Provide the (x, y) coordinate of the cell's center where the given text is located.  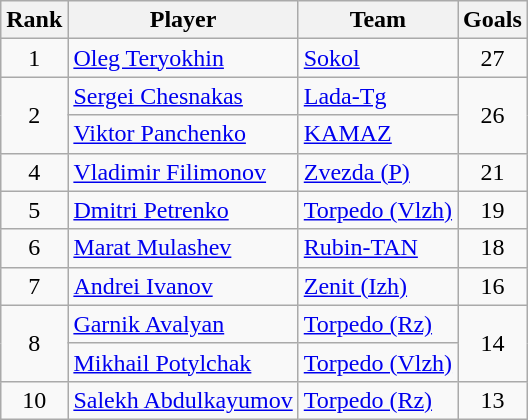
21 (493, 172)
16 (493, 286)
Team (378, 20)
8 (34, 343)
Zenit (Izh) (378, 286)
2 (34, 115)
4 (34, 172)
Viktor Panchenko (183, 134)
6 (34, 248)
14 (493, 343)
13 (493, 400)
Sergei Chesnakas (183, 96)
18 (493, 248)
Player (183, 20)
Oleg Teryokhin (183, 58)
27 (493, 58)
Andrei Ivanov (183, 286)
Vladimir Filimonov (183, 172)
Goals (493, 20)
Salekh Abdulkayumov (183, 400)
Marat Mulashev (183, 248)
26 (493, 115)
Garnik Avalyan (183, 324)
Lada-Tg (378, 96)
10 (34, 400)
5 (34, 210)
Sokol (378, 58)
Dmitri Petrenko (183, 210)
Mikhail Potylchak (183, 362)
KAMAZ (378, 134)
7 (34, 286)
Zvezda (P) (378, 172)
Rank (34, 20)
1 (34, 58)
Rubin-TAN (378, 248)
19 (493, 210)
